Locate the cell with the specified text and output its (X, Y) center coordinate. 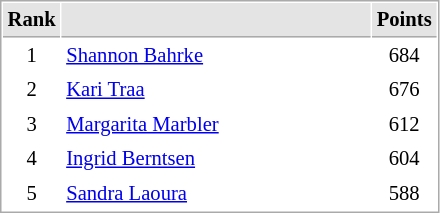
3 (32, 124)
Sandra Laoura (216, 194)
1 (32, 56)
684 (404, 56)
676 (404, 90)
612 (404, 124)
588 (404, 194)
Ingrid Berntsen (216, 158)
Rank (32, 20)
Points (404, 20)
Kari Traa (216, 90)
Shannon Bahrke (216, 56)
4 (32, 158)
Margarita Marbler (216, 124)
604 (404, 158)
5 (32, 194)
2 (32, 90)
